Extract the [x, y] coordinate from the center of the cell holding the provided text.  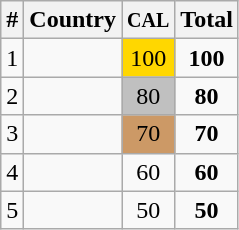
2 [12, 96]
5 [12, 210]
1 [12, 58]
Total [207, 20]
3 [12, 134]
# [12, 20]
4 [12, 172]
CAL [148, 20]
Country [73, 20]
